Detect which cell encompasses the target text, then output its (x, y) center coordinate. 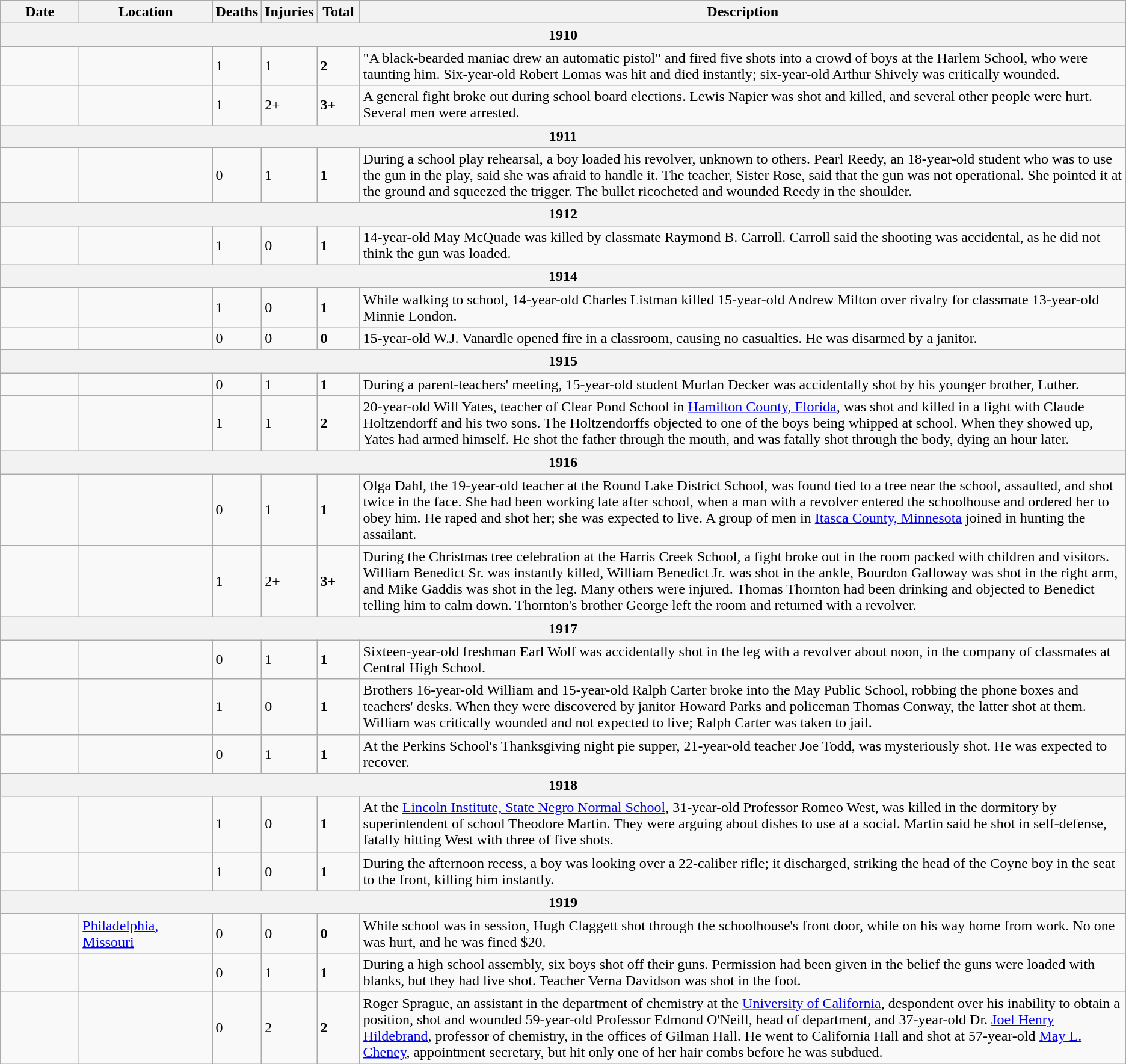
Philadelphia, Missouri (146, 933)
Total (338, 12)
1914 (563, 276)
1919 (563, 902)
Description (742, 12)
Deaths (237, 12)
1911 (563, 136)
1912 (563, 214)
1917 (563, 629)
14-year-old May McQuade was killed by classmate Raymond B. Carroll. Carroll said the shooting was accidental, as he did not think the gun was loaded. (742, 245)
Sixteen-year-old freshman Earl Wolf was accidentally shot in the leg with a revolver about noon, in the company of classmates at Central High School. (742, 659)
1916 (563, 463)
1910 (563, 35)
Injuries (289, 12)
1915 (563, 361)
Date (40, 12)
During a parent-teachers' meeting, 15-year-old student Murlan Decker was accidentally shot by his younger brother, Luther. (742, 384)
1918 (563, 785)
Location (146, 12)
15-year-old W.J. Vanardle opened fire in a classroom, causing no casualties. He was disarmed by a janitor. (742, 338)
At the Perkins School's Thanksgiving night pie supper, 21-year-old teacher Joe Todd, was mysteriously shot. He was expected to recover. (742, 754)
While walking to school, 14-year-old Charles Listman killed 15-year-old Andrew Milton over rivalry for classmate 13-year-old Minnie London. (742, 307)
